Identify which cell holds the provided text, then report its [X, Y] central coordinate. 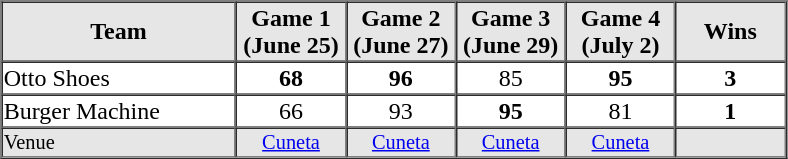
Wins [730, 32]
1 [730, 110]
68 [291, 78]
93 [401, 110]
Game 4 (July 2) [621, 32]
Otto Shoes [118, 78]
Game 2 (June 27) [401, 32]
81 [621, 110]
Team [118, 32]
Game 3 (June 29) [511, 32]
Burger Machine [118, 110]
66 [291, 110]
Venue [118, 143]
85 [511, 78]
Game 1 (June 25) [291, 32]
96 [401, 78]
3 [730, 78]
